Provide the (X, Y) coordinate of the cell's center where the given text is located.  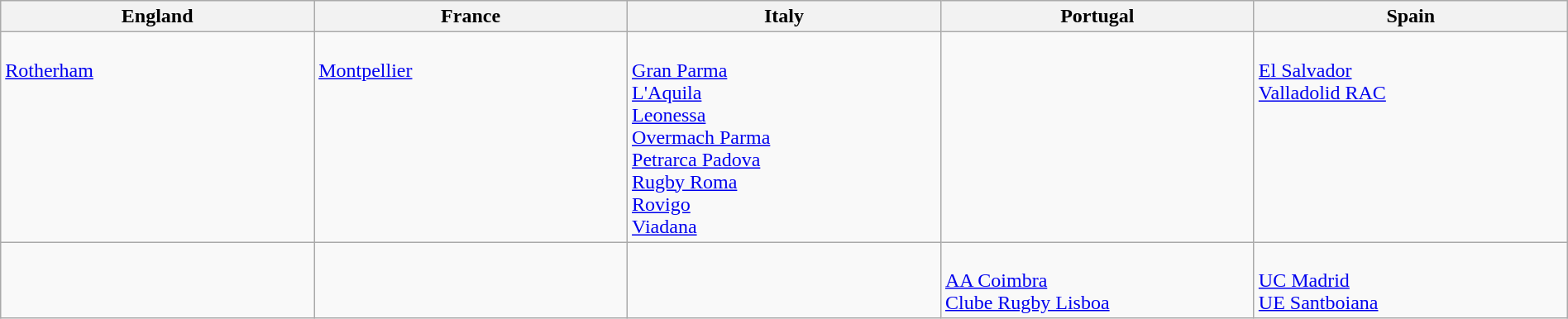
UC Madrid UE Santboiana (1411, 280)
England (157, 17)
Montpellier (471, 137)
Rotherham (157, 137)
Italy (784, 17)
Portugal (1097, 17)
AA Coimbra Clube Rugby Lisboa (1097, 280)
El Salvador Valladolid RAC (1411, 137)
France (471, 17)
Gran Parma L'Aquila Leonessa Overmach Parma Petrarca Padova Rugby Roma Rovigo Viadana (784, 137)
Spain (1411, 17)
